Capture the cell that displays the provided text and extract its [x, y] central coordinate. 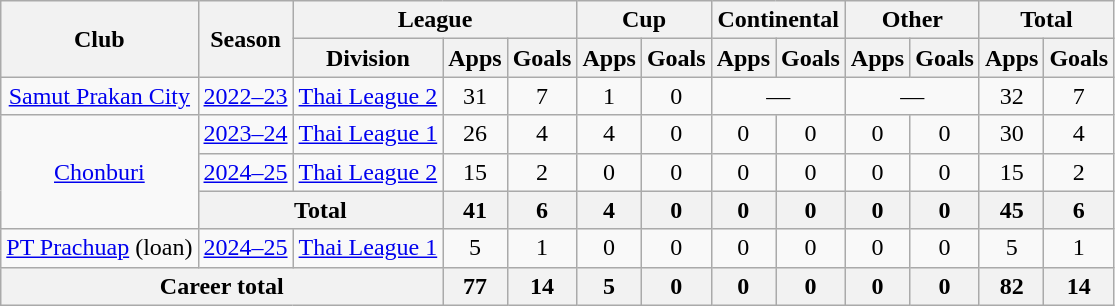
41 [475, 210]
32 [1011, 96]
26 [475, 134]
PT Prachuap (loan) [100, 248]
2022–23 [246, 96]
Division [368, 58]
Cup [644, 20]
Career total [222, 286]
31 [475, 96]
Club [100, 39]
League [435, 20]
30 [1011, 134]
Continental [778, 20]
45 [1011, 210]
Chonburi [100, 172]
Samut Prakan City [100, 96]
77 [475, 286]
82 [1011, 286]
2023–24 [246, 134]
Season [246, 39]
Other [912, 20]
